Determine the (X, Y) coordinate at the center of the cell enclosing the given text.  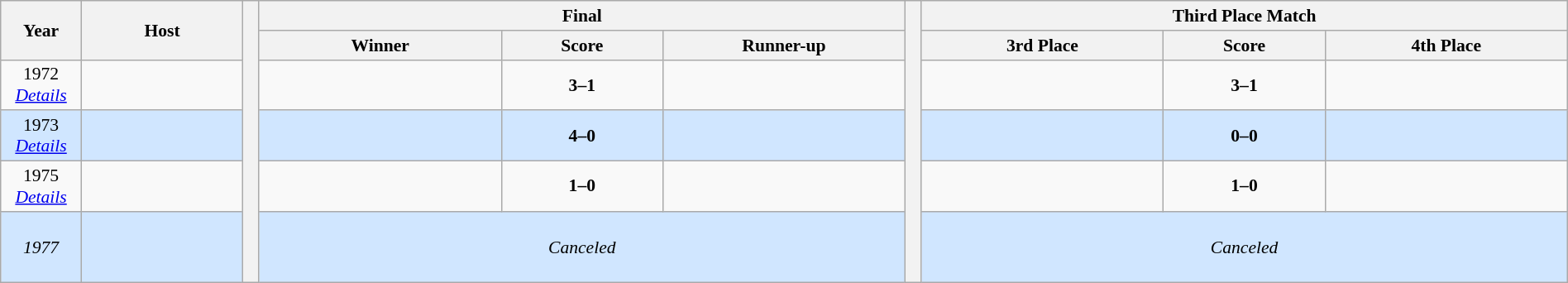
Third Place Match (1244, 16)
4–0 (582, 136)
Final (582, 16)
Host (162, 30)
Runner-up (784, 46)
4th Place (1446, 46)
1975Details (41, 187)
3rd Place (1042, 46)
Year (41, 30)
1977 (41, 247)
1972Details (41, 84)
1973Details (41, 136)
Winner (380, 46)
0–0 (1244, 136)
